Identify which cell holds the provided text, then report its [X, Y] central coordinate. 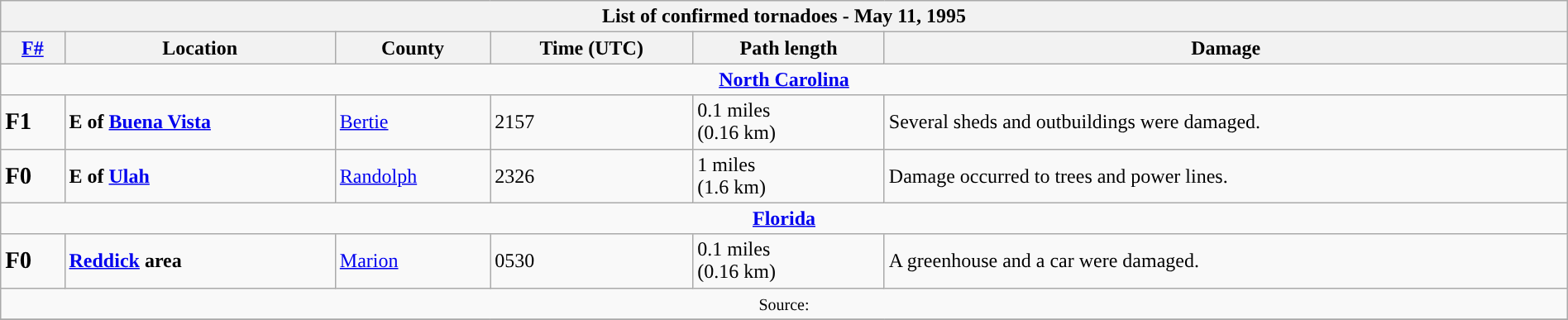
County [412, 48]
Several sheds and outbuildings were damaged. [1226, 122]
F# [33, 48]
Source: [784, 303]
2326 [592, 175]
Bertie [412, 122]
1 miles (1.6 km) [789, 175]
Damage [1226, 48]
Damage occurred to trees and power lines. [1226, 175]
2157 [592, 122]
Marion [412, 261]
Path length [789, 48]
North Carolina [784, 79]
A greenhouse and a car were damaged. [1226, 261]
Randolph [412, 175]
Florida [784, 218]
List of confirmed tornadoes - May 11, 1995 [784, 17]
0530 [592, 261]
E of Ulah [200, 175]
Location [200, 48]
F1 [33, 122]
Reddick area [200, 261]
E of Buena Vista [200, 122]
Time (UTC) [592, 48]
